From the cell containing the given text, extract its center point as (X, Y) coordinate. 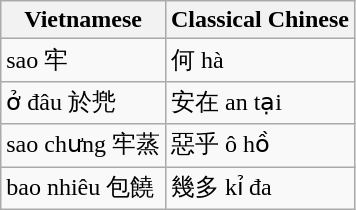
幾多 kỉ đa (260, 188)
sao 牢 (84, 60)
Vietnamese (84, 20)
何 hà (260, 60)
bao nhiêu 包饒 (84, 188)
安在 an tại (260, 102)
Classical Chinese (260, 20)
ở đâu 於兠 (84, 102)
sao chưng 牢蒸 (84, 146)
惡乎 ô hồ (260, 146)
